From the cell containing the given text, extract its center point as [X, Y] coordinate. 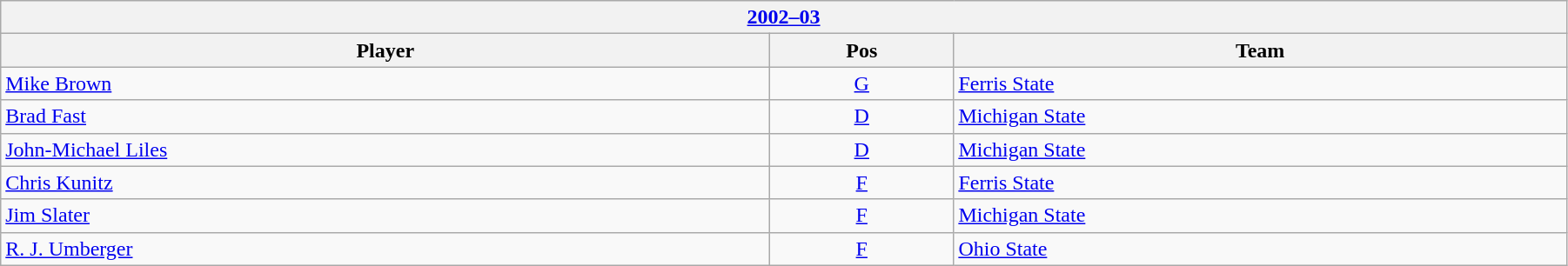
Team [1260, 50]
2002–03 [784, 17]
Mike Brown [385, 83]
Brad Fast [385, 116]
G [861, 83]
R. J. Umberger [385, 249]
Pos [861, 50]
Player [385, 50]
Jim Slater [385, 216]
Chris Kunitz [385, 183]
Ohio State [1260, 249]
John-Michael Liles [385, 150]
